Provide the (x, y) coordinate of the cell's center where the given text is located.  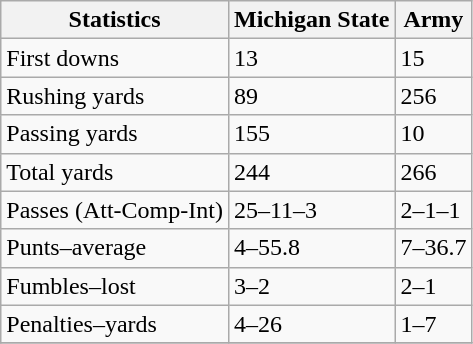
Penalties–yards (115, 324)
Punts–average (115, 248)
Passes (Att-Comp-Int) (115, 210)
25–11–3 (311, 210)
Rushing yards (115, 96)
10 (434, 134)
256 (434, 96)
2–1–1 (434, 210)
244 (311, 172)
Passing yards (115, 134)
4–55.8 (311, 248)
1–7 (434, 324)
4–26 (311, 324)
7–36.7 (434, 248)
3–2 (311, 286)
Total yards (115, 172)
First downs (115, 58)
15 (434, 58)
Army (434, 20)
2–1 (434, 286)
155 (311, 134)
Statistics (115, 20)
266 (434, 172)
13 (311, 58)
Fumbles–lost (115, 286)
89 (311, 96)
Michigan State (311, 20)
